Locate the cell with the specified text and output its (x, y) center coordinate. 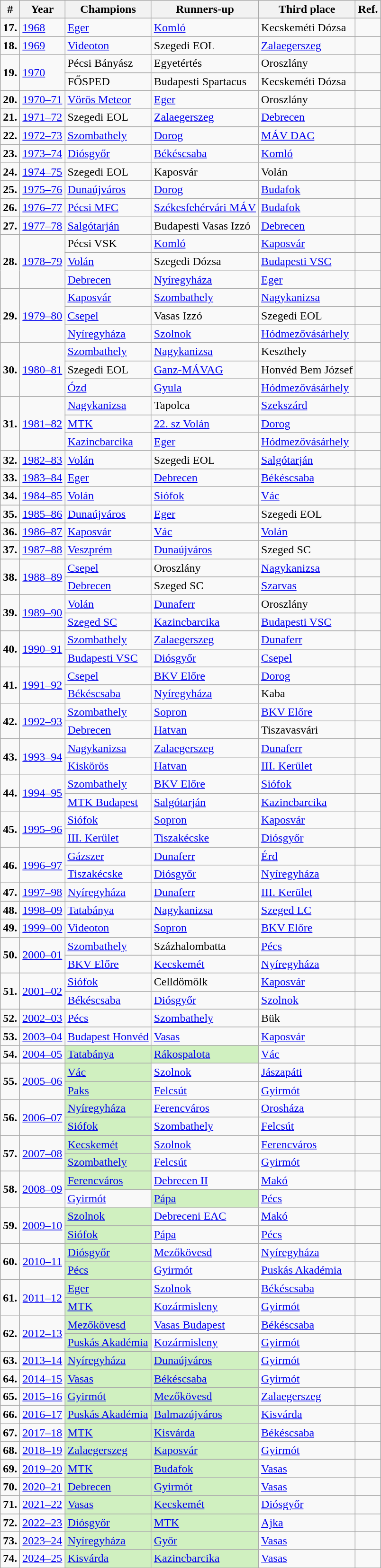
Pécsi Bányász (108, 63)
2011–12 (43, 1297)
Debreceni EAC (205, 1216)
66. (10, 1415)
Ózd (108, 388)
Orosháza (307, 1108)
Year (43, 9)
1988–89 (43, 577)
Celldömölk (205, 982)
2024–25 (43, 1559)
Budapest Honvéd (108, 1036)
FŐSPED (108, 81)
Érd (307, 856)
17. (10, 27)
60. (10, 1261)
2021–22 (43, 1505)
1981–82 (43, 424)
Runners-up (205, 9)
Jászapáti (307, 1072)
Rákospalota (205, 1054)
70. (10, 1487)
42. (10, 721)
Vörös Meteor (108, 99)
MÁV DAC (307, 135)
29. (10, 316)
27. (10, 226)
28. (10, 262)
1978–79 (43, 262)
47. (10, 892)
2008–09 (43, 1189)
Ajka (307, 1523)
Debrecen II (205, 1180)
1969 (43, 45)
20. (10, 99)
1983–84 (43, 478)
58. (10, 1189)
Champions (108, 9)
2006–07 (43, 1117)
Székesfehérvári MÁV (205, 207)
1984–85 (43, 496)
1968 (43, 27)
41. (10, 685)
Szekszárd (307, 406)
Győr (205, 1541)
2007–08 (43, 1153)
1972–73 (43, 135)
Szarvas (307, 586)
1994–95 (43, 793)
2014–15 (43, 1379)
1991–92 (43, 685)
Bük (307, 1018)
72. (10, 1523)
Third place (307, 9)
59. (10, 1225)
Veszprém (108, 550)
35. (10, 514)
Pécsi MFC (108, 207)
1980–81 (43, 370)
2000–01 (43, 955)
1970 (43, 72)
2013–14 (43, 1360)
Pécsi VSK (108, 244)
1979–80 (43, 316)
64. (10, 1379)
45. (10, 829)
Gázszer (108, 856)
Ref. (368, 9)
44. (10, 793)
57. (10, 1153)
22. (10, 135)
# (10, 9)
Tiszavasvári (307, 730)
36. (10, 532)
MTK Budapest (108, 802)
31. (10, 424)
61. (10, 1297)
48. (10, 910)
40. (10, 649)
24. (10, 171)
Kiskörös (108, 766)
Tapolca (205, 406)
52. (10, 1018)
26. (10, 207)
1970–71 (43, 99)
1989–90 (43, 613)
Szeged LC (307, 910)
Vasas Budapest (205, 1324)
Gyula (205, 388)
Kaba (307, 694)
53. (10, 1036)
1995–96 (43, 829)
1987–88 (43, 550)
33. (10, 478)
54. (10, 1054)
2003–04 (43, 1036)
2012–13 (43, 1333)
2002–03 (43, 1018)
50. (10, 955)
32. (10, 460)
1996–97 (43, 865)
34. (10, 496)
2015–16 (43, 1397)
1985–86 (43, 514)
2016–17 (43, 1415)
49. (10, 928)
2020–21 (43, 1487)
23. (10, 153)
63. (10, 1360)
71. (10, 1505)
1971–72 (43, 117)
Szegedi Dózsa (205, 262)
68. (10, 1451)
Budapesti Vasas Izzó (205, 226)
39. (10, 613)
2023–24 (43, 1541)
74. (10, 1559)
1992–93 (43, 721)
25. (10, 189)
1998–09 (43, 910)
Egyetértés (205, 63)
1997–98 (43, 892)
18. (10, 45)
46. (10, 865)
2022–23 (43, 1523)
2009–10 (43, 1225)
Budapesti Spartacus (205, 81)
73. (10, 1541)
37. (10, 550)
Ganz-MÁVAG (205, 370)
2018–19 (43, 1451)
Százhalombatta (205, 946)
Keszthely (307, 352)
1977–78 (43, 226)
55. (10, 1081)
38. (10, 577)
1973–74 (43, 153)
1993–94 (43, 757)
2010–11 (43, 1261)
1974–75 (43, 171)
Paks (108, 1090)
1975–76 (43, 189)
2004–05 (43, 1054)
Vasas Izzó (205, 316)
65. (10, 1397)
1999–00 (43, 928)
2005–06 (43, 1081)
1990–91 (43, 649)
2001–02 (43, 991)
69. (10, 1469)
62. (10, 1333)
19. (10, 72)
67. (10, 1433)
1982–83 (43, 460)
51. (10, 991)
Balmazújváros (205, 1415)
56. (10, 1117)
22. sz Volán (205, 424)
21. (10, 117)
1976–77 (43, 207)
30. (10, 370)
2019–20 (43, 1469)
1986–87 (43, 532)
Honvéd Bem József (307, 370)
43. (10, 757)
2017–18 (43, 1433)
